Provide the [x, y] coordinate of the cell's center where the given text is located.  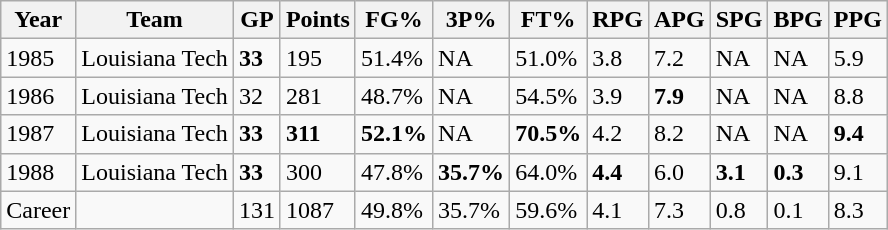
PPG [858, 20]
3P% [472, 20]
1987 [38, 134]
59.6% [548, 210]
Team [155, 20]
9.1 [858, 172]
FT% [548, 20]
APG [679, 20]
54.5% [548, 96]
49.8% [394, 210]
6.0 [679, 172]
300 [318, 172]
4.1 [618, 210]
8.2 [679, 134]
FG% [394, 20]
3.8 [618, 58]
4.2 [618, 134]
52.1% [394, 134]
9.4 [858, 134]
131 [256, 210]
0.3 [798, 172]
Year [38, 20]
0.1 [798, 210]
SPG [739, 20]
0.8 [739, 210]
4.4 [618, 172]
Points [318, 20]
48.7% [394, 96]
281 [318, 96]
1985 [38, 58]
3.9 [618, 96]
51.4% [394, 58]
7.3 [679, 210]
1988 [38, 172]
GP [256, 20]
51.0% [548, 58]
3.1 [739, 172]
Career [38, 210]
BPG [798, 20]
RPG [618, 20]
47.8% [394, 172]
70.5% [548, 134]
32 [256, 96]
1087 [318, 210]
1986 [38, 96]
64.0% [548, 172]
7.9 [679, 96]
7.2 [679, 58]
311 [318, 134]
8.3 [858, 210]
8.8 [858, 96]
195 [318, 58]
5.9 [858, 58]
